Extract the [X, Y] coordinate from the center of the cell holding the provided text.  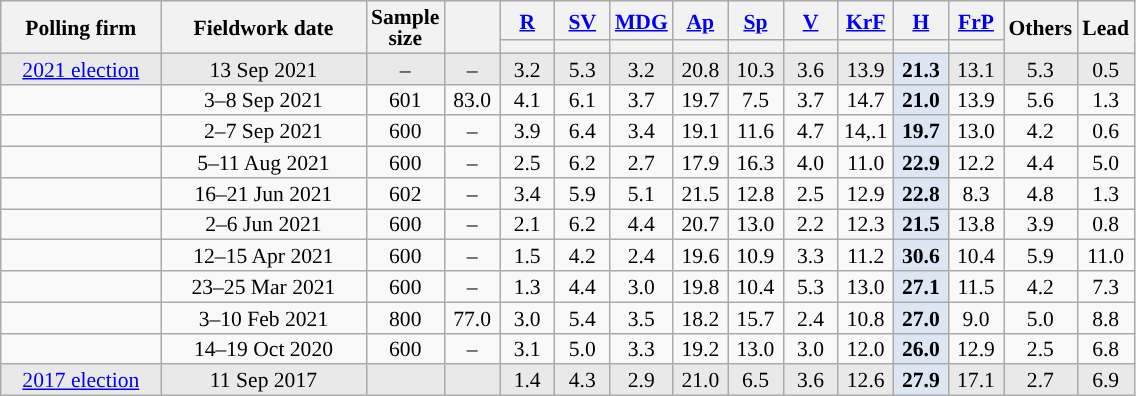
13.8 [976, 224]
5.1 [642, 194]
16.3 [756, 162]
3–10 Feb 2021 [264, 318]
4.3 [582, 380]
7.3 [1106, 286]
6.9 [1106, 380]
1.5 [528, 256]
13.1 [976, 68]
V [810, 20]
14–19 Oct 2020 [264, 348]
21.3 [920, 68]
Lead [1106, 27]
4.0 [810, 162]
14.7 [866, 100]
800 [405, 318]
18.2 [700, 318]
2.9 [642, 380]
19.1 [700, 132]
2–6 Jun 2021 [264, 224]
0.8 [1106, 224]
6.4 [582, 132]
12.0 [866, 348]
30.6 [920, 256]
27.0 [920, 318]
16–21 Jun 2021 [264, 194]
2.2 [810, 224]
H [920, 20]
83.0 [472, 100]
0.5 [1106, 68]
12.6 [866, 380]
6.1 [582, 100]
602 [405, 194]
SV [582, 20]
23–25 Mar 2021 [264, 286]
13 Sep 2021 [264, 68]
12–15 Apr 2021 [264, 256]
11.6 [756, 132]
MDG [642, 20]
3.5 [642, 318]
77.0 [472, 318]
6.5 [756, 380]
12.2 [976, 162]
5.6 [1041, 100]
6.8 [1106, 348]
Fieldwork date [264, 27]
601 [405, 100]
12.8 [756, 194]
11.5 [976, 286]
19.2 [700, 348]
27.9 [920, 380]
27.1 [920, 286]
26.0 [920, 348]
11 Sep 2017 [264, 380]
Polling firm [81, 27]
3.1 [528, 348]
19.8 [700, 286]
10.3 [756, 68]
9.0 [976, 318]
2017 election [81, 380]
12.3 [866, 224]
2–7 Sep 2021 [264, 132]
5–11 Aug 2021 [264, 162]
15.7 [756, 318]
4.7 [810, 132]
19.6 [700, 256]
17.9 [700, 162]
Sp [756, 20]
R [528, 20]
4.1 [528, 100]
4.8 [1041, 194]
Samplesize [405, 27]
22.8 [920, 194]
5.4 [582, 318]
11.2 [866, 256]
1.4 [528, 380]
22.9 [920, 162]
7.5 [756, 100]
FrP [976, 20]
2021 election [81, 68]
10.8 [866, 318]
17.1 [976, 380]
20.8 [700, 68]
2.1 [528, 224]
Ap [700, 20]
8.3 [976, 194]
3–8 Sep 2021 [264, 100]
KrF [866, 20]
Others [1041, 27]
0.6 [1106, 132]
10.9 [756, 256]
20.7 [700, 224]
14,.1 [866, 132]
8.8 [1106, 318]
